Extract the (X, Y) coordinate from the center of the cell holding the provided text.  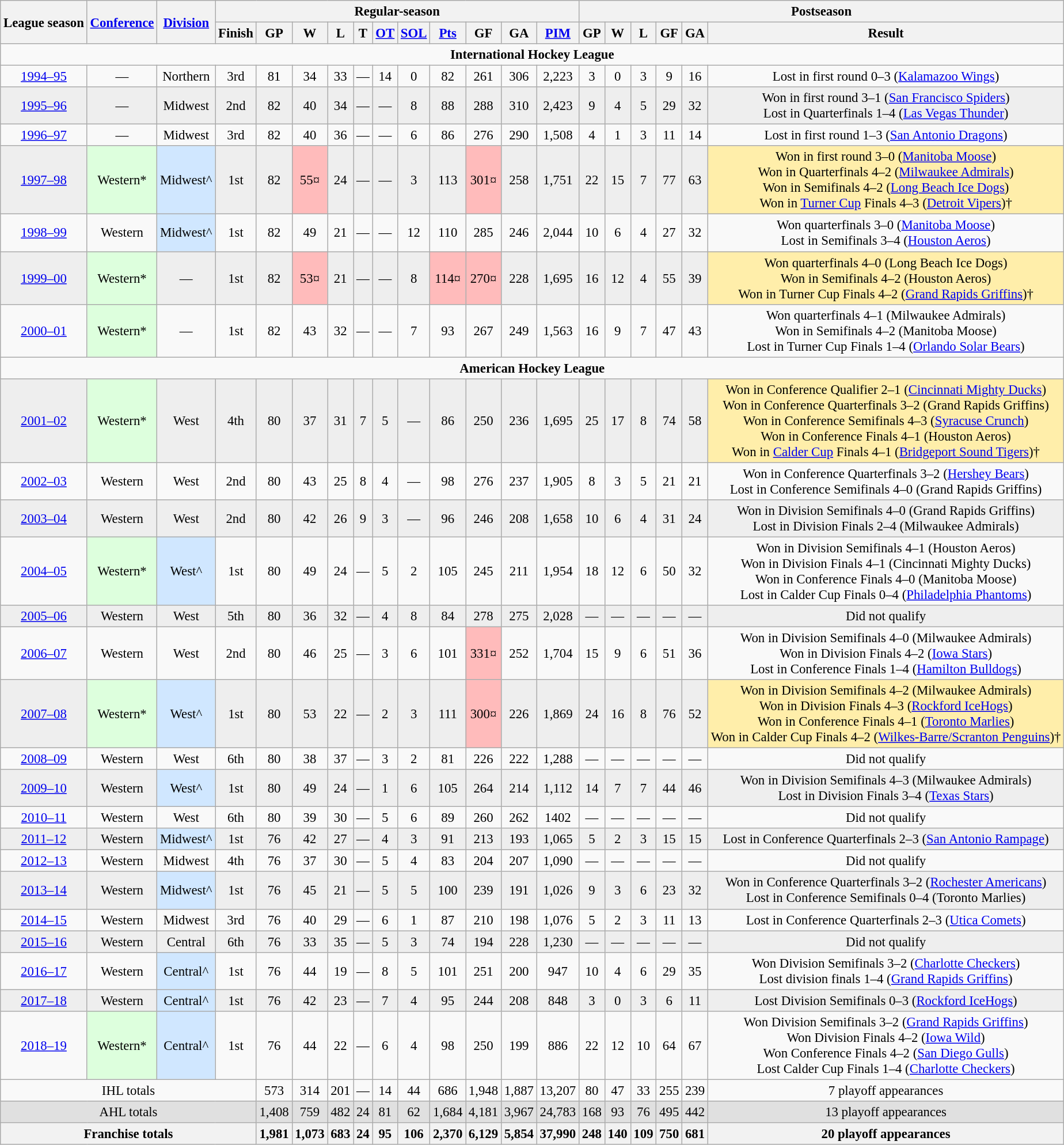
214 (519, 788)
2003–04 (44, 518)
288 (484, 106)
442 (696, 1112)
37,990 (557, 1133)
1997–98 (44, 181)
53 (310, 714)
198 (519, 920)
270¤ (484, 278)
Won Division Semifinals 3–2 (Charlotte Checkers)Lost division finals 1–4 (Grand Rapids Griffins) (886, 971)
236 (519, 420)
191 (519, 890)
1,684 (448, 1112)
1,076 (557, 920)
Franchise totals (128, 1133)
2005–06 (44, 616)
213 (484, 839)
237 (519, 481)
1999–00 (44, 278)
252 (519, 653)
2006–07 (44, 653)
18 (592, 571)
84 (448, 616)
1,230 (557, 942)
2009–10 (44, 788)
100 (448, 890)
290 (519, 135)
91 (448, 839)
300¤ (484, 714)
495 (669, 1112)
2018–19 (44, 1046)
1,887 (519, 1090)
201 (341, 1090)
686 (448, 1090)
26 (341, 518)
255 (669, 1090)
1,508 (557, 135)
Postseason (822, 12)
199 (519, 1046)
114¤ (448, 278)
6,129 (484, 1133)
League season (44, 22)
Result (886, 33)
T (363, 33)
759 (310, 1112)
1,869 (557, 714)
2,044 (557, 233)
306 (519, 77)
International Hockey League (532, 55)
2016–17 (44, 971)
2000–01 (44, 331)
2007–08 (44, 714)
110 (448, 233)
249 (519, 331)
2,423 (557, 106)
848 (557, 1000)
67 (696, 1046)
886 (557, 1046)
83 (448, 861)
7 playoff appearances (886, 1090)
1,981 (274, 1133)
96 (448, 518)
1,090 (557, 861)
Regular-season (397, 12)
55¤ (310, 181)
55 (669, 278)
681 (696, 1133)
Central (187, 942)
1996–97 (44, 135)
SOL (414, 33)
Pts (448, 33)
20 playoff appearances (886, 1133)
2,028 (557, 616)
24,783 (557, 1112)
51 (669, 653)
1402 (557, 818)
310 (519, 106)
1,112 (557, 788)
1,948 (484, 1090)
140 (617, 1133)
947 (557, 971)
1,563 (557, 331)
Won in Conference Quarterfinals 3–2 (Hershey Bears)Lost in Conference Semifinals 4–0 (Grand Rapids Griffins) (886, 481)
573 (274, 1090)
193 (519, 839)
1,954 (557, 571)
Lost in Conference Quarterfinals 2–3 (San Antonio Rampage) (886, 839)
109 (644, 1133)
2012–13 (44, 861)
62 (414, 1112)
210 (484, 920)
American Hockey League (532, 368)
260 (484, 818)
88 (448, 106)
1995–96 (44, 106)
204 (484, 861)
Conference (122, 22)
2004–05 (44, 571)
278 (484, 616)
38 (310, 759)
Won in Division Semifinals 4–0 (Milwaukee Admirals)Won in Division Finals 4–2 (Iowa Stars)Lost in Conference Finals 1–4 (Hamilton Bulldogs) (886, 653)
87 (448, 920)
2015–16 (44, 942)
Lost in Conference Quarterfinals 2–3 (Utica Comets) (886, 920)
13 (696, 920)
Won quarterfinals 4–0 (Long Beach Ice Dogs)Won in Semifinals 4–2 (Houston Aeros)Won in Turner Cup Finals 4–2 (Grand Rapids Griffins)† (886, 278)
168 (592, 1112)
2,223 (557, 77)
275 (519, 616)
Won in first round 3–1 (San Francisco Spiders)Lost in Quarterfinals 1–4 (Las Vegas Thunder) (886, 106)
Finish (236, 33)
17 (617, 420)
2013–14 (44, 890)
301¤ (484, 181)
13,207 (557, 1090)
5th (236, 616)
4,181 (484, 1112)
2001–02 (44, 420)
IHL totals (128, 1090)
Won in Division Semifinals 4–3 (Milwaukee Admirals)Lost in Division Finals 3–4 (Texas Stars) (886, 788)
2008–09 (44, 759)
Northern (187, 77)
251 (484, 971)
2014–15 (44, 920)
Lost in first round 1–3 (San Antonio Dragons) (886, 135)
1,026 (557, 890)
207 (519, 861)
2010–11 (44, 818)
Won quarterfinals 4–1 (Milwaukee Admirals)Won in Semifinals 4–2 (Manitoba Moose)Lost in Turner Cup Finals 1–4 (Orlando Solar Bears) (886, 331)
245 (484, 571)
53¤ (310, 278)
PIM (557, 33)
19 (341, 971)
248 (592, 1133)
Lost in first round 0–3 (Kalamazoo Wings) (886, 77)
2017–18 (44, 1000)
194 (484, 942)
52 (696, 714)
Won in Conference Quarterfinals 3–2 (Rochester Americans)Lost in Conference Semifinals 0–4 (Toronto Marlies) (886, 890)
200 (519, 971)
1994–95 (44, 77)
50 (669, 571)
2011–12 (44, 839)
314 (310, 1090)
Won quarterfinals 3–0 (Manitoba Moose)Lost in Semifinals 3–4 (Houston Aeros) (886, 233)
244 (484, 1000)
Lost Division Semifinals 0–3 (Rockford IceHogs) (886, 1000)
1,065 (557, 839)
111 (448, 714)
211 (519, 571)
683 (341, 1133)
1,905 (557, 481)
1,658 (557, 518)
331¤ (484, 653)
1,704 (557, 653)
13 playoff appearances (886, 1112)
AHL totals (128, 1112)
63 (696, 181)
482 (341, 1112)
258 (519, 181)
1,288 (557, 759)
2,370 (448, 1133)
OT (385, 33)
5,854 (519, 1133)
285 (484, 233)
45 (310, 890)
64 (669, 1046)
264 (484, 788)
1,073 (310, 1133)
750 (669, 1133)
Division (187, 22)
58 (696, 420)
3,967 (519, 1112)
1,751 (557, 181)
1998–99 (44, 233)
77 (669, 181)
89 (448, 818)
222 (519, 759)
261 (484, 77)
Won in Division Semifinals 4–0 (Grand Rapids Griffins)Lost in Division Finals 2–4 (Milwaukee Admirals) (886, 518)
2002–03 (44, 481)
1,408 (274, 1112)
113 (448, 181)
267 (484, 331)
262 (519, 818)
106 (414, 1133)
